Scan for the cell matching the given text and deliver its (X, Y) coordinate at center. 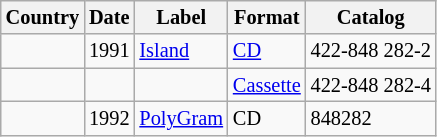
1991 (109, 51)
Catalog (371, 17)
Date (109, 17)
422-848 282-4 (371, 85)
1992 (109, 118)
Country (42, 17)
Cassette (267, 85)
Label (180, 17)
848282 (371, 118)
Format (267, 17)
422-848 282-2 (371, 51)
PolyGram (180, 118)
Island (180, 51)
